Extract the [x, y] coordinate from the center of the cell holding the provided text.  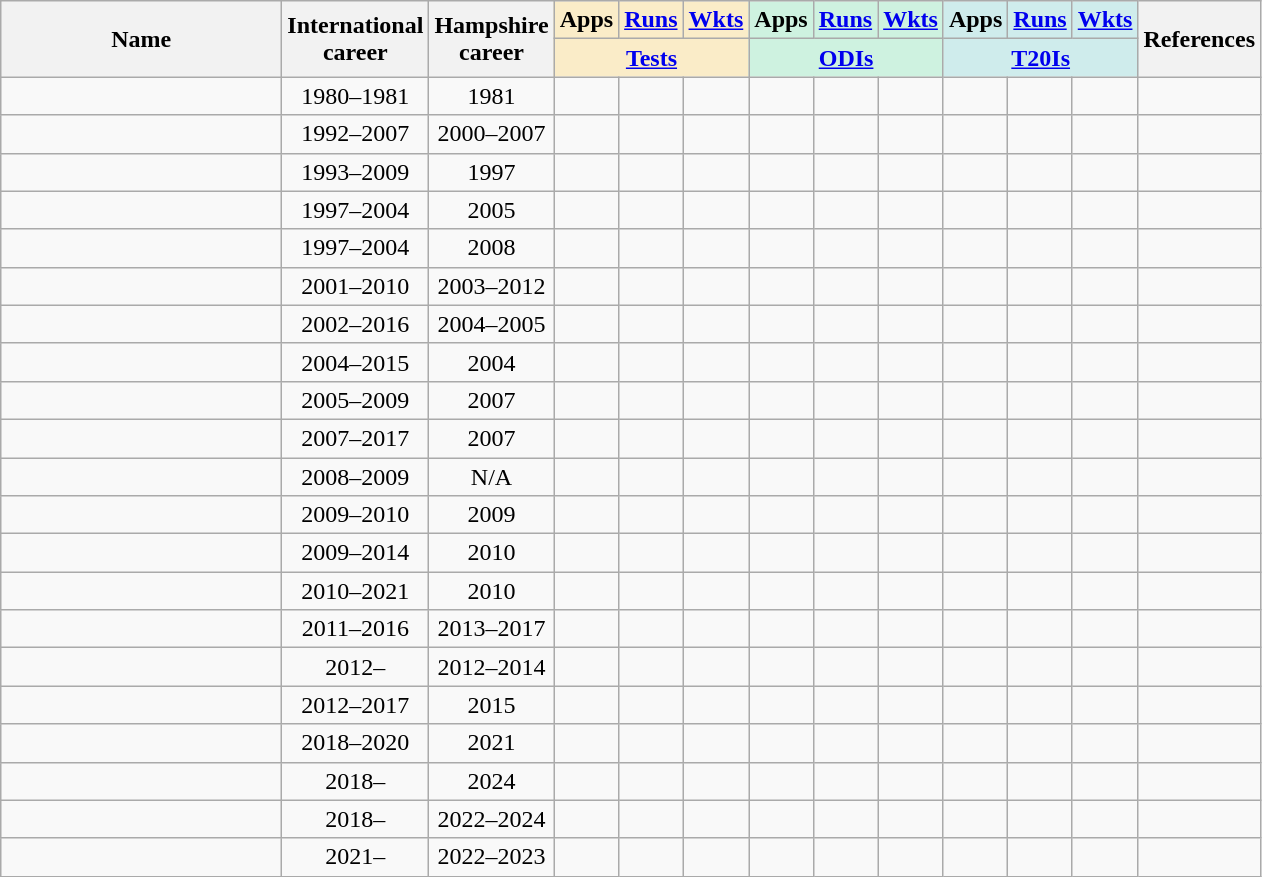
2010–2021 [356, 591]
Tests [652, 58]
2012– [356, 667]
2009–2010 [356, 515]
1980–1981 [356, 96]
1981 [492, 96]
Name [142, 39]
2007–2017 [356, 438]
2024 [492, 781]
2018–2020 [356, 743]
2000–2007 [492, 134]
2013–2017 [492, 629]
2002–2016 [356, 324]
1993–2009 [356, 172]
2004 [492, 362]
2012–2017 [356, 705]
2015 [492, 705]
2004–2015 [356, 362]
2022–2023 [492, 857]
1992–2007 [356, 134]
2004–2005 [492, 324]
2022–2024 [492, 819]
2001–2010 [356, 286]
2008–2009 [356, 477]
2012–2014 [492, 667]
2005 [492, 210]
2008 [492, 248]
2021 [492, 743]
ODIs [846, 58]
2003–2012 [492, 286]
2009–2014 [356, 553]
1997 [492, 172]
2021– [356, 857]
2005–2009 [356, 400]
Hampshirecareer [492, 39]
2009 [492, 515]
N/A [492, 477]
References [1200, 39]
T20Is [1040, 58]
Internationalcareer [356, 39]
2011–2016 [356, 629]
